Identify which cell holds the provided text, then report its (X, Y) central coordinate. 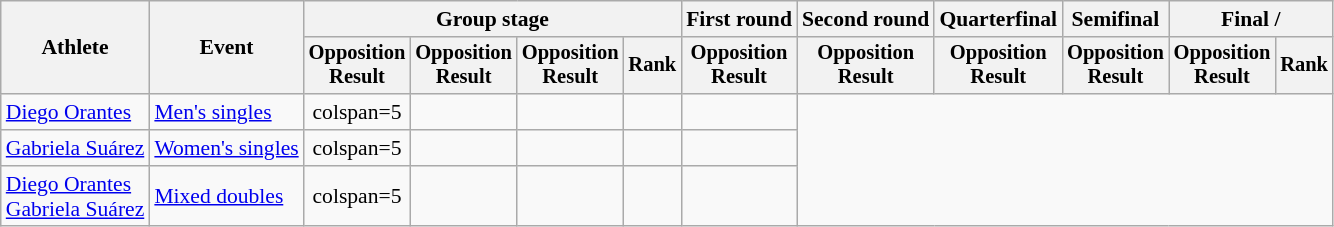
Semifinal (1116, 19)
Quarterfinal (998, 19)
Group stage (492, 19)
Gabriela Suárez (76, 148)
Event (226, 48)
Diego Orantes (76, 112)
Women's singles (226, 148)
Diego OrantesGabriela Suárez (76, 196)
Men's singles (226, 112)
Mixed doubles (226, 196)
Final / (1251, 19)
Second round (866, 19)
Athlete (76, 48)
First round (739, 19)
